Output the (X, Y) coordinate of the center of the cell containing the given text.  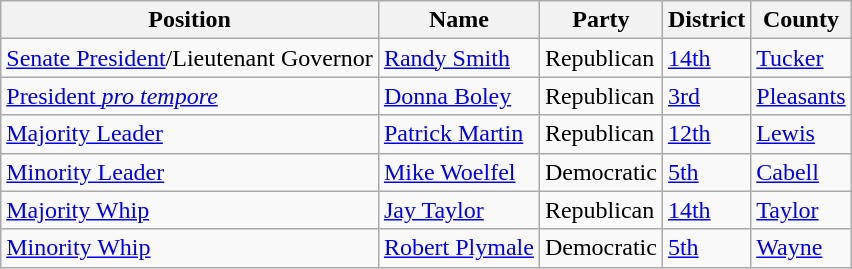
Party (600, 20)
Name (458, 20)
Donna Boley (458, 96)
Wayne (801, 248)
Lewis (801, 134)
Minority Whip (190, 248)
Jay Taylor (458, 210)
Majority Leader (190, 134)
Cabell (801, 172)
3rd (706, 96)
Position (190, 20)
12th (706, 134)
Senate President/Lieutenant Governor (190, 58)
Pleasants (801, 96)
Mike Woelfel (458, 172)
Minority Leader (190, 172)
County (801, 20)
Patrick Martin (458, 134)
Randy Smith (458, 58)
District (706, 20)
President pro tempore (190, 96)
Taylor (801, 210)
Tucker (801, 58)
Robert Plymale (458, 248)
Majority Whip (190, 210)
